Locate the cell with the specified text and output its [X, Y] center coordinate. 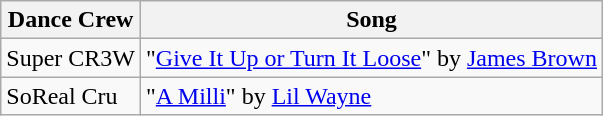
"Give It Up or Turn It Loose" by James Brown [371, 58]
Dance Crew [71, 20]
"A Milli" by Lil Wayne [371, 96]
Song [371, 20]
SoReal Cru [71, 96]
Super CR3W [71, 58]
